Return (X, Y) of the center of cell containing provided text 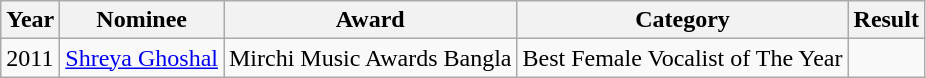
Best Female Vocalist of The Year (682, 58)
Nominee (142, 20)
Year (30, 20)
Shreya Ghoshal (142, 58)
Award (370, 20)
Mirchi Music Awards Bangla (370, 58)
Result (886, 20)
Category (682, 20)
2011 (30, 58)
